Determine the (X, Y) coordinate at the center of the cell enclosing the given text.  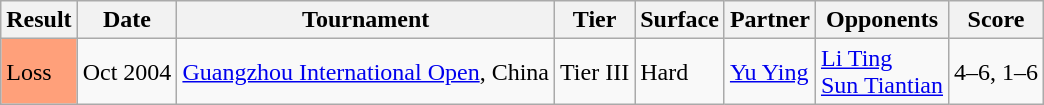
Loss (39, 72)
Result (39, 20)
Guangzhou International Open, China (366, 72)
Score (996, 20)
Hard (680, 72)
4–6, 1–6 (996, 72)
Oct 2004 (127, 72)
Li Ting Sun Tiantian (882, 72)
Date (127, 20)
Tournament (366, 20)
Surface (680, 20)
Partner (770, 20)
Opponents (882, 20)
Yu Ying (770, 72)
Tier (595, 20)
Tier III (595, 72)
